Scan for the cell matching the given text and deliver its [x, y] coordinate at center. 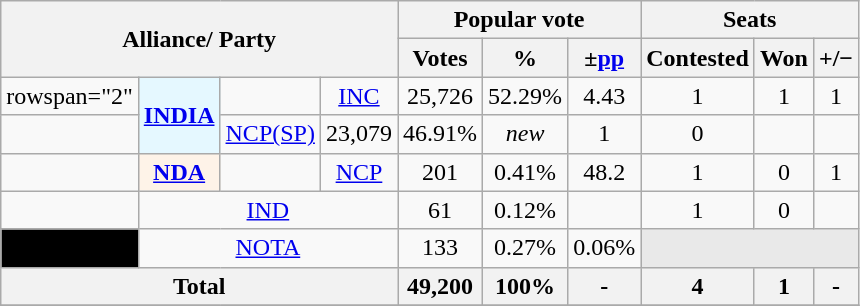
Won [784, 58]
0.06% [604, 248]
201 [440, 172]
0.27% [526, 248]
rowspan="2" [70, 96]
INDIA [179, 115]
100% [526, 286]
IND [268, 210]
0.41% [526, 172]
Votes [440, 58]
new [526, 134]
±pp [604, 58]
48.2 [604, 172]
46.91% [440, 134]
23,079 [358, 134]
NCP(SP) [270, 134]
49,200 [440, 286]
Popular vote [520, 20]
NDA [179, 172]
0.12% [526, 210]
NCP [358, 172]
133 [440, 248]
4.43 [604, 96]
INC [358, 96]
61 [440, 210]
Total [200, 286]
+/− [836, 58]
Contested [698, 58]
25,726 [440, 96]
Alliance/ Party [200, 39]
% [526, 58]
NOTA [268, 248]
4 [698, 286]
Seats [750, 20]
52.29% [526, 96]
